Find where the given text appears and provide that cell's center as (x, y) coordinate. 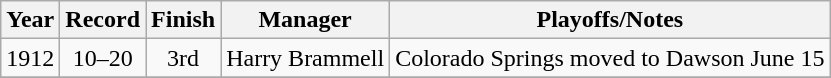
Manager (306, 20)
Record (103, 20)
Colorado Springs moved to Dawson June 15 (610, 58)
Harry Brammell (306, 58)
Year (30, 20)
3rd (184, 58)
Finish (184, 20)
10–20 (103, 58)
Playoffs/Notes (610, 20)
1912 (30, 58)
